Extract the [x, y] coordinate from the center of the cell holding the provided text.  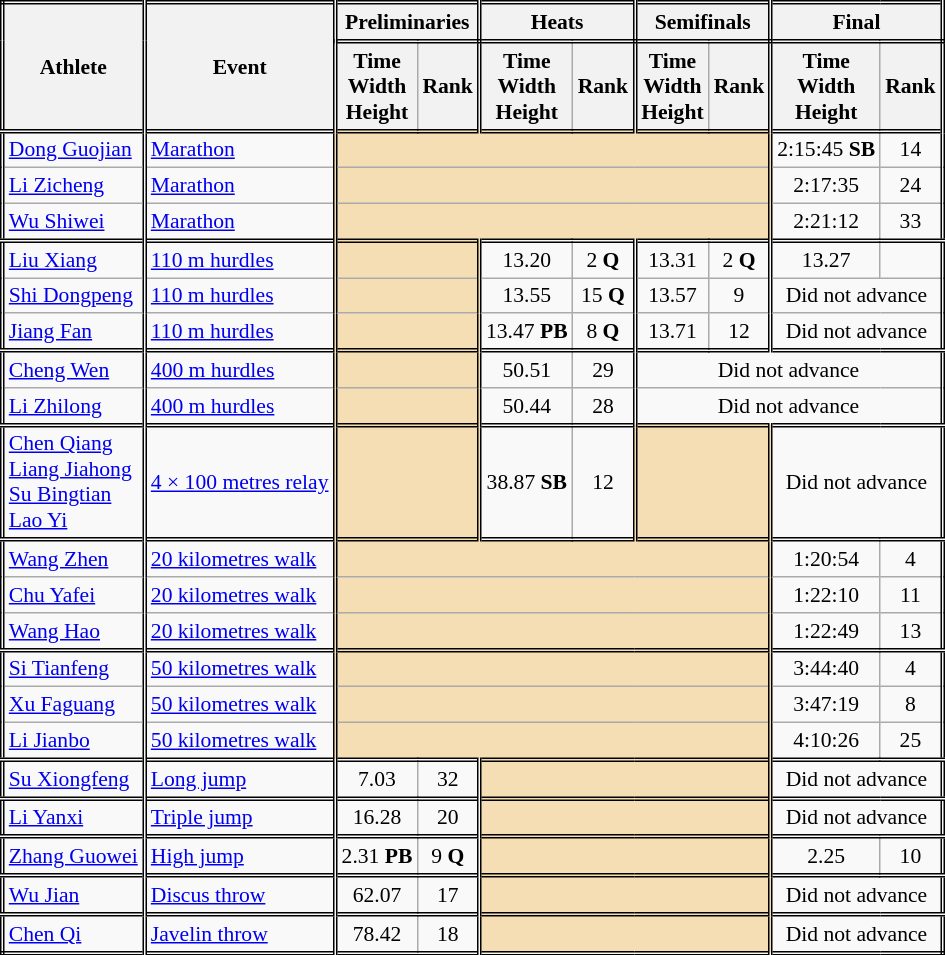
13.20 [526, 260]
Triple jump [240, 818]
Zhang Guowei [73, 856]
1:22:10 [826, 595]
7.03 [376, 780]
Athlete [73, 67]
17 [448, 896]
Su Xiongfeng [73, 780]
50.44 [526, 406]
Chen Qi [73, 934]
Li Zhilong [73, 406]
9 Q [448, 856]
13.71 [672, 332]
Discus throw [240, 896]
1:22:49 [826, 632]
33 [911, 222]
Jiang Fan [73, 332]
29 [604, 370]
Javelin throw [240, 934]
14 [911, 150]
Dong Guojian [73, 150]
3:47:19 [826, 705]
Liu Xiang [73, 260]
11 [911, 595]
Final [856, 22]
Long jump [240, 780]
Wu Shiwei [73, 222]
18 [448, 934]
4 × 100 metres relay [240, 482]
15 Q [604, 296]
Cheng Wen [73, 370]
16.28 [376, 818]
Wang Zhen [73, 558]
1:20:54 [826, 558]
Shi Dongpeng [73, 296]
62.07 [376, 896]
2.31 PB [376, 856]
Chen QiangLiang JiahongSu BingtianLao Yi [73, 482]
13.27 [826, 260]
13.55 [526, 296]
13.31 [672, 260]
Chu Yafei [73, 595]
9 [740, 296]
32 [448, 780]
78.42 [376, 934]
3:44:40 [826, 668]
Heats [556, 22]
4:10:26 [826, 742]
13 [911, 632]
25 [911, 742]
Wu Jian [73, 896]
High jump [240, 856]
8 [911, 705]
Si Tianfeng [73, 668]
13.47 PB [526, 332]
24 [911, 186]
2.25 [826, 856]
Li Zicheng [73, 186]
50.51 [526, 370]
13.57 [672, 296]
8 Q [604, 332]
2:21:12 [826, 222]
20 [448, 818]
Li Yanxi [73, 818]
28 [604, 406]
10 [911, 856]
Semifinals [703, 22]
2:17:35 [826, 186]
2:15:45 SB [826, 150]
Xu Faguang [73, 705]
Li Jianbo [73, 742]
Wang Hao [73, 632]
Event [240, 67]
38.87 SB [526, 482]
Preliminaries [407, 22]
